Locate the cell with the specified text and output its [x, y] center coordinate. 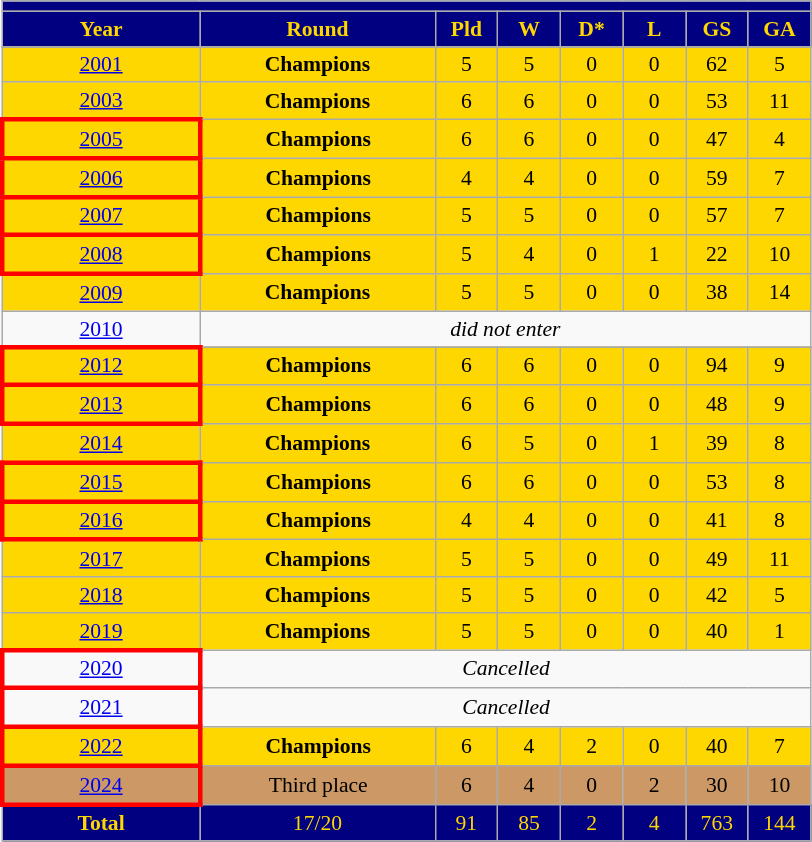
17/20 [318, 822]
62 [718, 65]
Total [101, 822]
2001 [101, 65]
57 [718, 216]
91 [466, 822]
2022 [101, 746]
59 [718, 178]
2013 [101, 406]
2019 [101, 632]
14 [780, 292]
38 [718, 292]
85 [530, 822]
2015 [101, 482]
2010 [101, 329]
2016 [101, 520]
did not enter [506, 329]
39 [718, 444]
48 [718, 406]
30 [718, 786]
Third place [318, 786]
22 [718, 256]
2008 [101, 256]
144 [780, 822]
2006 [101, 178]
2003 [101, 102]
42 [718, 595]
2024 [101, 786]
2021 [101, 708]
GS [718, 29]
2007 [101, 216]
2012 [101, 366]
2014 [101, 444]
D* [592, 29]
Year [101, 29]
47 [718, 140]
W [530, 29]
Round [318, 29]
49 [718, 558]
2005 [101, 140]
GA [780, 29]
L [654, 29]
Pld [466, 29]
2017 [101, 558]
94 [718, 366]
2018 [101, 595]
763 [718, 822]
2009 [101, 292]
2020 [101, 670]
41 [718, 520]
